Return [X, Y] of the center of cell containing provided text 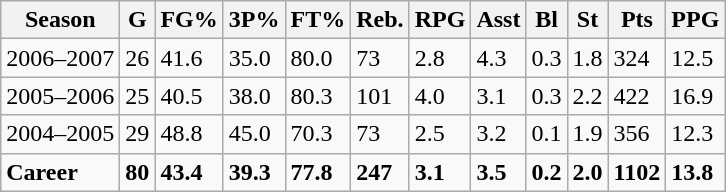
St [588, 20]
43.4 [189, 172]
3.2 [498, 134]
356 [637, 134]
4.0 [440, 96]
77.8 [318, 172]
2005–2006 [60, 96]
1.8 [588, 58]
29 [138, 134]
3P% [254, 20]
80.0 [318, 58]
26 [138, 58]
PPG [696, 20]
Career [60, 172]
38.0 [254, 96]
RPG [440, 20]
48.8 [189, 134]
FG% [189, 20]
2004–2005 [60, 134]
25 [138, 96]
4.3 [498, 58]
13.8 [696, 172]
FT% [318, 20]
1.9 [588, 134]
101 [380, 96]
Asst [498, 20]
3.5 [498, 172]
39.3 [254, 172]
2006–2007 [60, 58]
2.2 [588, 96]
70.3 [318, 134]
41.6 [189, 58]
12.3 [696, 134]
45.0 [254, 134]
2.0 [588, 172]
0.2 [546, 172]
Reb. [380, 20]
0.1 [546, 134]
12.5 [696, 58]
35.0 [254, 58]
40.5 [189, 96]
80 [138, 172]
80.3 [318, 96]
G [138, 20]
Pts [637, 20]
422 [637, 96]
Bl [546, 20]
Season [60, 20]
324 [637, 58]
2.8 [440, 58]
1102 [637, 172]
247 [380, 172]
16.9 [696, 96]
2.5 [440, 134]
